Scan for the cell matching the given text and deliver its [X, Y] coordinate at center. 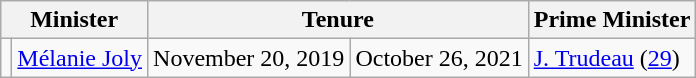
Tenure [338, 20]
November 20, 2019 [249, 58]
Mélanie Joly [80, 58]
Minister [74, 20]
Prime Minister [612, 20]
J. Trudeau (29) [612, 58]
October 26, 2021 [439, 58]
